Identify which cell holds the provided text, then report its [X, Y] central coordinate. 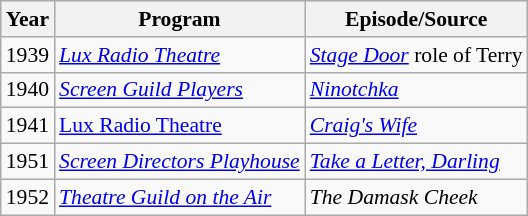
1952 [28, 197]
1941 [28, 126]
Year [28, 19]
1951 [28, 162]
Stage Door role of Terry [416, 55]
Ninotchka [416, 90]
Craig's Wife [416, 126]
Screen Guild Players [180, 90]
Program [180, 19]
1940 [28, 90]
Screen Directors Playhouse [180, 162]
Episode/Source [416, 19]
The Damask Cheek [416, 197]
Theatre Guild on the Air [180, 197]
1939 [28, 55]
Take a Letter, Darling [416, 162]
